Locate the cell with the specified text and output its [X, Y] center coordinate. 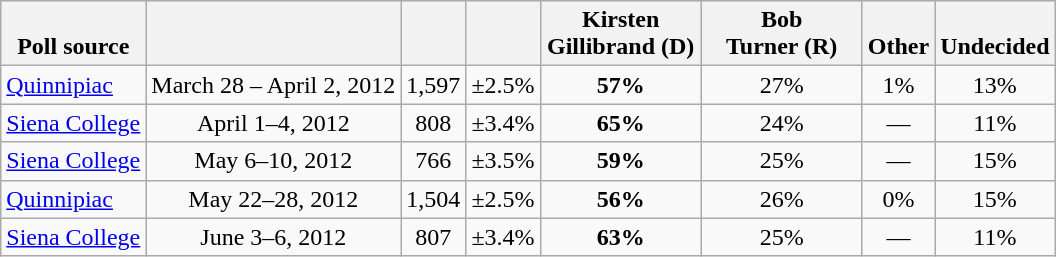
808 [434, 123]
766 [434, 161]
±3.5% [503, 161]
26% [782, 199]
56% [620, 199]
59% [620, 161]
Other [898, 34]
Poll source [74, 34]
March 28 – April 2, 2012 [274, 85]
1,597 [434, 85]
24% [782, 123]
1% [898, 85]
63% [620, 237]
May 6–10, 2012 [274, 161]
April 1–4, 2012 [274, 123]
KirstenGillibrand (D) [620, 34]
Undecided [995, 34]
June 3–6, 2012 [274, 237]
1,504 [434, 199]
BobTurner (R) [782, 34]
807 [434, 237]
57% [620, 85]
65% [620, 123]
27% [782, 85]
May 22–28, 2012 [274, 199]
13% [995, 85]
0% [898, 199]
